Detect which cell encompasses the target text, then output its [x, y] center coordinate. 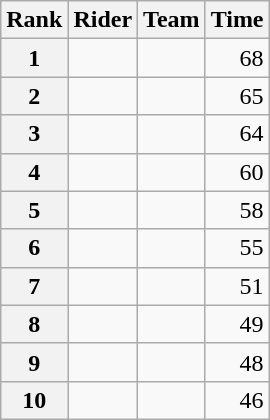
58 [237, 210]
64 [237, 134]
51 [237, 286]
5 [34, 210]
Team [172, 20]
1 [34, 58]
8 [34, 324]
9 [34, 362]
60 [237, 172]
65 [237, 96]
46 [237, 400]
68 [237, 58]
7 [34, 286]
Time [237, 20]
Rank [34, 20]
Rider [103, 20]
55 [237, 248]
10 [34, 400]
2 [34, 96]
6 [34, 248]
3 [34, 134]
4 [34, 172]
48 [237, 362]
49 [237, 324]
